Identify which cell holds the provided text, then report its [X, Y] central coordinate. 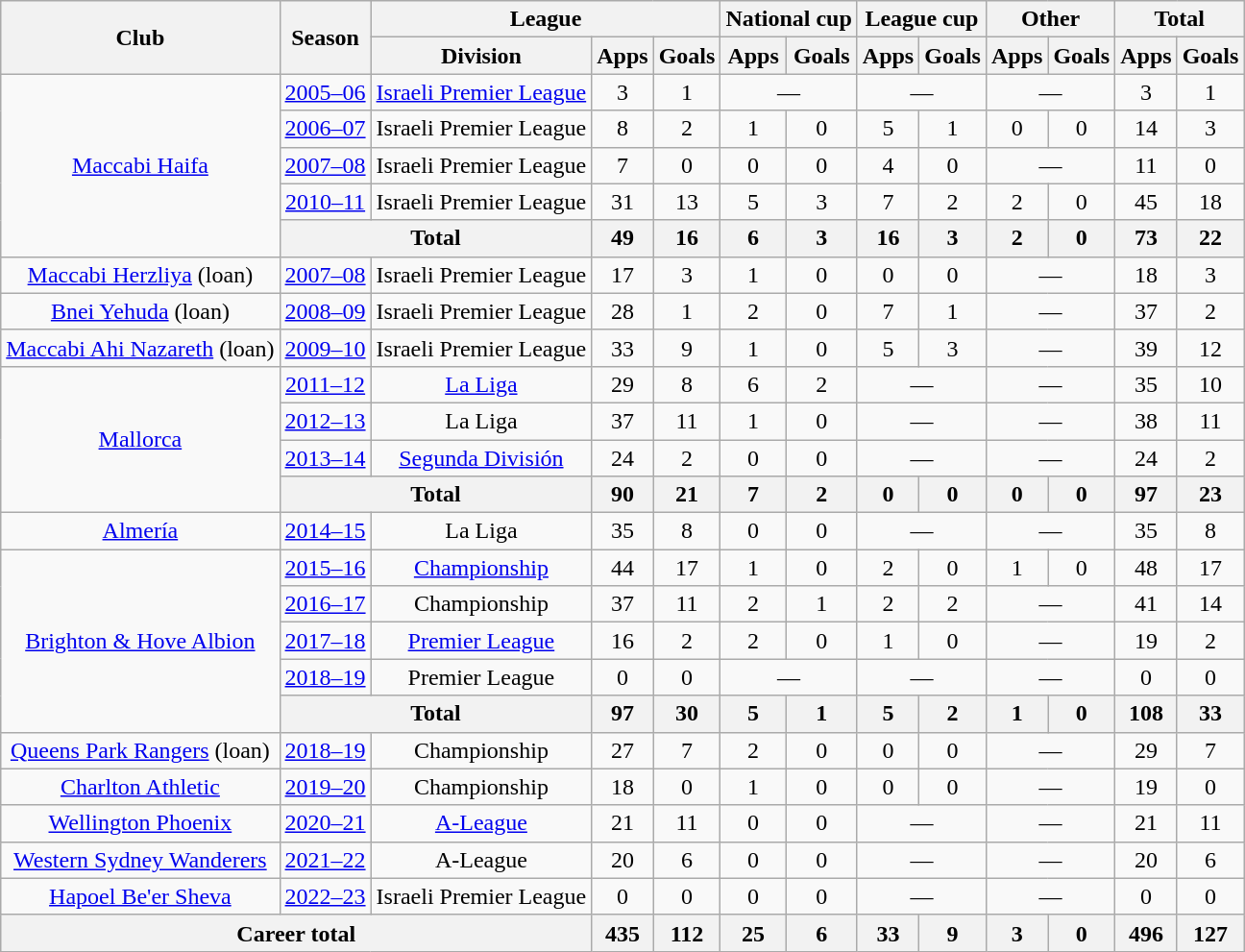
27 [622, 750]
28 [622, 311]
31 [622, 202]
25 [753, 933]
45 [1146, 202]
38 [1146, 421]
73 [1146, 238]
League cup [921, 19]
Maccabi Ahi Nazareth (loan) [140, 348]
Season [325, 37]
2017–18 [325, 641]
2019–20 [325, 787]
41 [1146, 604]
2012–13 [325, 421]
2014–15 [325, 531]
30 [687, 714]
Mallorca [140, 439]
Bnei Yehuda (loan) [140, 311]
Maccabi Haifa [140, 165]
496 [1146, 933]
39 [1146, 348]
112 [687, 933]
2006–07 [325, 129]
Wellington Phoenix [140, 823]
2009–10 [325, 348]
Career total [296, 933]
Almería [140, 531]
League [546, 19]
Charlton Athletic [140, 787]
2011–12 [325, 384]
44 [622, 568]
Club [140, 37]
2021–22 [325, 860]
2020–21 [325, 823]
Western Sydney Wanderers [140, 860]
2022–23 [325, 896]
Segunda División [481, 458]
435 [622, 933]
Other [1050, 19]
National cup [789, 19]
2013–14 [325, 458]
10 [1210, 384]
2008–09 [325, 311]
Queens Park Rangers (loan) [140, 750]
Maccabi Herzliya (loan) [140, 275]
4 [888, 165]
22 [1210, 238]
108 [1146, 714]
Division [481, 56]
Brighton & Hove Albion [140, 641]
2016–17 [325, 604]
127 [1210, 933]
23 [1210, 495]
13 [687, 202]
2010–11 [325, 202]
12 [1210, 348]
49 [622, 238]
48 [1146, 568]
Hapoel Be'er Sheva [140, 896]
90 [622, 495]
2015–16 [325, 568]
2005–06 [325, 92]
